Extract the (X, Y) coordinate from the center of the cell holding the provided text.  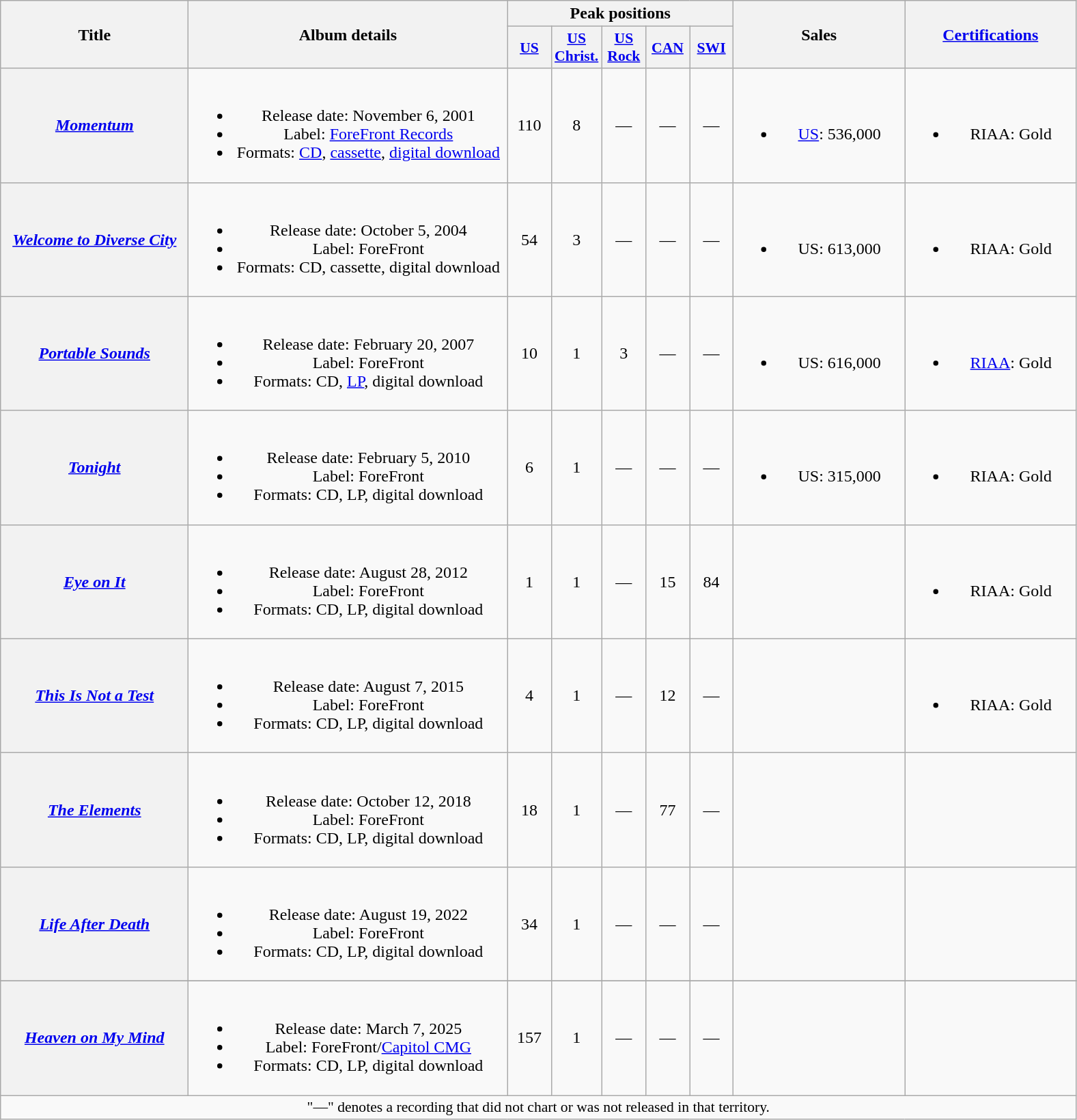
18 (529, 810)
8 (576, 126)
US: 315,000 (820, 467)
This Is Not a Test (94, 695)
US Rock (624, 48)
Peak positions (620, 14)
Release date: February 20, 2007Label: ForeFrontFormats: CD, LP, digital download (348, 354)
Momentum (94, 126)
157 (529, 1038)
Eye on It (94, 582)
Release date: October 5, 2004Label: ForeFrontFormats: CD, cassette, digital download (348, 239)
Release date: August 19, 2022Label: ForeFrontFormats: CD, LP, digital download (348, 923)
Release date: March 7, 2025Label: ForeFront/Capitol CMGFormats: CD, LP, digital download (348, 1038)
84 (712, 582)
US: 616,000 (820, 354)
Album details (348, 34)
Title (94, 34)
Release date: November 6, 2001Label: ForeFront RecordsFormats: CD, cassette, digital download (348, 126)
12 (667, 695)
"—" denotes a recording that did not chart or was not released in that territory. (538, 1108)
SWI (712, 48)
15 (667, 582)
6 (529, 467)
54 (529, 239)
Life After Death (94, 923)
US Christ. (576, 48)
Sales (820, 34)
Tonight (94, 467)
Portable Sounds (94, 354)
Heaven on My Mind (94, 1038)
Release date: August 28, 2012Label: ForeFrontFormats: CD, LP, digital download (348, 582)
US (529, 48)
Release date: August 7, 2015Label: ForeFrontFormats: CD, LP, digital download (348, 695)
10 (529, 354)
77 (667, 810)
Welcome to Diverse City (94, 239)
Release date: February 5, 2010Label: ForeFrontFormats: CD, LP, digital download (348, 467)
CAN (667, 48)
4 (529, 695)
US: 613,000 (820, 239)
Certifications (990, 34)
The Elements (94, 810)
Release date: October 12, 2018Label: ForeFrontFormats: CD, LP, digital download (348, 810)
US: 536,000 (820, 126)
110 (529, 126)
34 (529, 923)
